Scan for the cell matching the given text and deliver its [X, Y] coordinate at center. 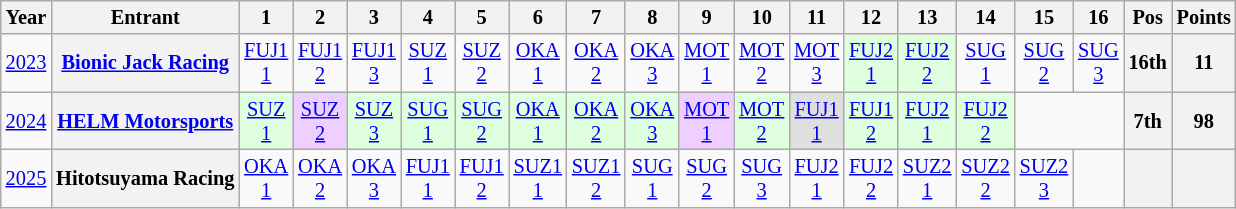
2023 [26, 63]
13 [927, 17]
16 [1098, 17]
SUZ23 [1044, 178]
FUJ13 [374, 63]
12 [871, 17]
Hitotsuyama Racing [145, 178]
Year [26, 17]
3 [374, 17]
5 [482, 17]
2025 [26, 178]
98 [1204, 121]
7th [1148, 121]
Bionic Jack Racing [145, 63]
15 [1044, 17]
Entrant [145, 17]
10 [762, 17]
Pos [1148, 17]
1 [266, 17]
8 [652, 17]
9 [706, 17]
Points [1204, 17]
SUZ11 [538, 178]
4 [428, 17]
SUZ12 [596, 178]
6 [538, 17]
SUZ22 [985, 178]
2 [320, 17]
MOT3 [816, 63]
HELM Motorsports [145, 121]
SUZ21 [927, 178]
7 [596, 17]
16th [1148, 63]
SUZ3 [374, 121]
14 [985, 17]
2024 [26, 121]
